Determine the [x, y] coordinate at the center of the cell enclosing the given text.  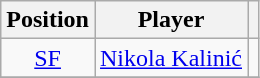
Player [170, 20]
SF [48, 58]
Position [48, 20]
Nikola Kalinić [170, 58]
